Return [x, y] of the center of cell containing provided text 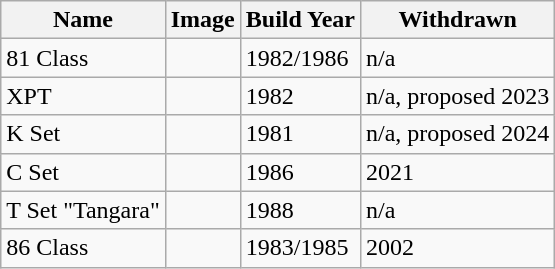
1988 [300, 210]
1981 [300, 134]
K Set [83, 134]
1986 [300, 172]
Name [83, 20]
C Set [83, 172]
81 Class [83, 58]
T Set "Tangara" [83, 210]
2002 [457, 248]
1982/1986 [300, 58]
XPT [83, 96]
Withdrawn [457, 20]
n/a, proposed 2023 [457, 96]
Image [202, 20]
1982 [300, 96]
2021 [457, 172]
n/a, proposed 2024 [457, 134]
Build Year [300, 20]
1983/1985 [300, 248]
86 Class [83, 248]
